Locate the cell with the specified text and output its (X, Y) center coordinate. 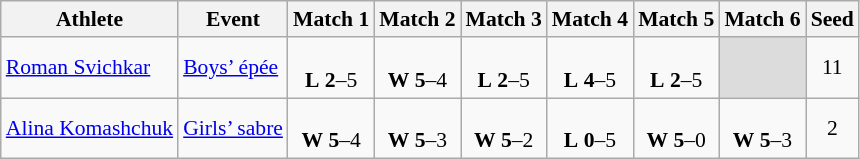
2 (832, 128)
11 (832, 68)
W 5–2 (504, 128)
Event (233, 19)
Seed (832, 19)
Match 6 (762, 19)
Match 3 (504, 19)
Girls’ sabre (233, 128)
Alina Komashchuk (90, 128)
W 5–0 (676, 128)
Athlete (90, 19)
L 0–5 (590, 128)
Match 2 (417, 19)
Roman Svichkar (90, 68)
L 4–5 (590, 68)
Boys’ épée (233, 68)
Match 5 (676, 19)
Match 4 (590, 19)
Match 1 (331, 19)
